For the text-containing cell, return its midpoint in (x, y) coordinate format. 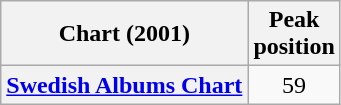
Swedish Albums Chart (124, 85)
59 (294, 85)
Chart (2001) (124, 34)
Peakposition (294, 34)
